Determine the [x, y] coordinate at the center of the cell enclosing the given text.  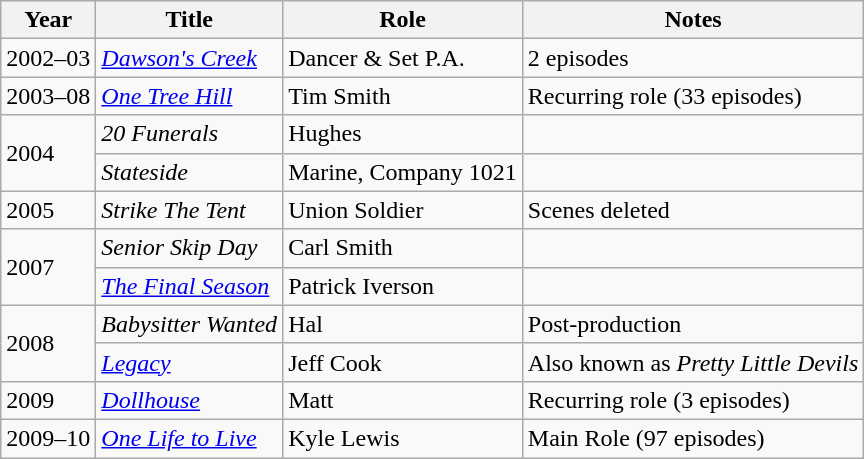
Post-production [692, 324]
2009–10 [48, 438]
Jeff Cook [403, 362]
Dawson's Creek [190, 58]
20 Funerals [190, 134]
2009 [48, 400]
2007 [48, 267]
Babysitter Wanted [190, 324]
Legacy [190, 362]
Tim Smith [403, 96]
Patrick Iverson [403, 286]
Matt [403, 400]
2 episodes [692, 58]
Role [403, 20]
2004 [48, 153]
2008 [48, 343]
Hughes [403, 134]
Dollhouse [190, 400]
2003–08 [48, 96]
Senior Skip Day [190, 248]
Dancer & Set P.A. [403, 58]
2002–03 [48, 58]
The Final Season [190, 286]
Year [48, 20]
Also known as Pretty Little Devils [692, 362]
Union Soldier [403, 210]
Title [190, 20]
Marine, Company 1021 [403, 172]
Main Role (97 episodes) [692, 438]
One Life to Live [190, 438]
2005 [48, 210]
Notes [692, 20]
Stateside [190, 172]
Strike The Tent [190, 210]
Kyle Lewis [403, 438]
Hal [403, 324]
One Tree Hill [190, 96]
Recurring role (3 episodes) [692, 400]
Recurring role (33 episodes) [692, 96]
Scenes deleted [692, 210]
Carl Smith [403, 248]
